Provide the (X, Y) coordinate of the cell's center where the given text is located.  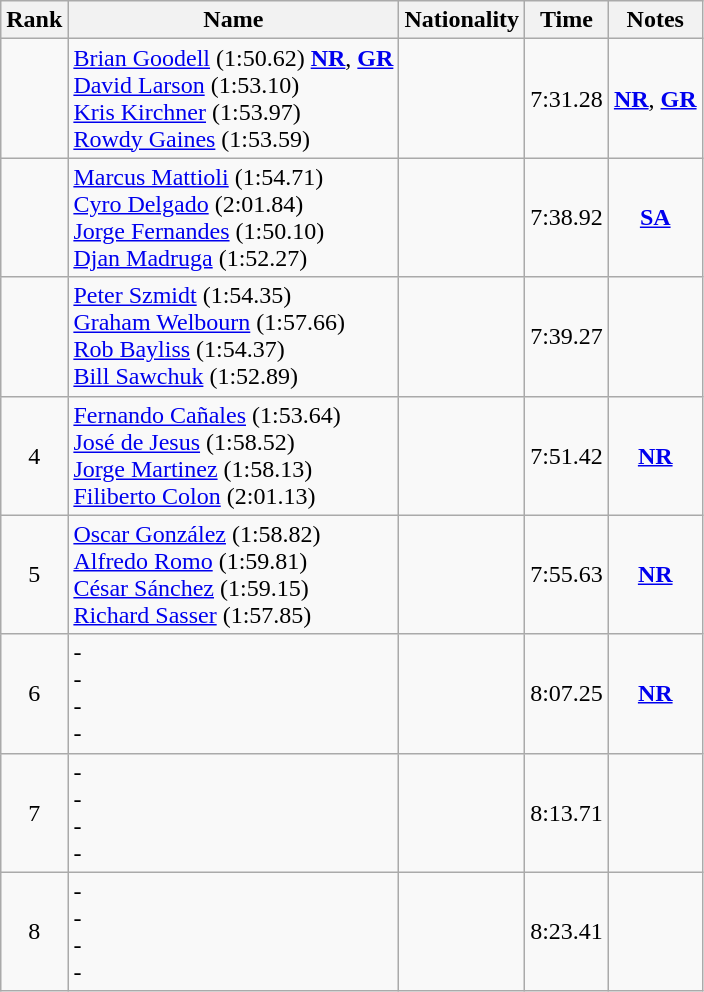
7:39.27 (567, 336)
Oscar González (1:58.82) Alfredo Romo (1:59.81) César Sánchez (1:59.15) Richard Sasser (1:57.85) (234, 574)
Rank (34, 20)
Marcus Mattioli (1:54.71) Cyro Delgado (2:01.84) Jorge Fernandes (1:50.10) Djan Madruga (1:52.27) (234, 218)
SA (655, 218)
Brian Goodell (1:50.62) NR, GR David Larson (1:53.10) Kris Kirchner (1:53.97) Rowdy Gaines (1:53.59) (234, 98)
Name (234, 20)
5 (34, 574)
8:13.71 (567, 812)
Notes (655, 20)
7:51.42 (567, 456)
NR, GR (655, 98)
7:55.63 (567, 574)
Time (567, 20)
7:38.92 (567, 218)
7 (34, 812)
6 (34, 694)
7:31.28 (567, 98)
Nationality (462, 20)
8 (34, 932)
8:07.25 (567, 694)
8:23.41 (567, 932)
Fernando Cañales (1:53.64) José de Jesus (1:58.52) Jorge Martinez (1:58.13) Filiberto Colon (2:01.13) (234, 456)
4 (34, 456)
Peter Szmidt (1:54.35) Graham Welbourn (1:57.66) Rob Bayliss (1:54.37) Bill Sawchuk (1:52.89) (234, 336)
